Output the [x, y] coordinate of the center of the cell containing the given text.  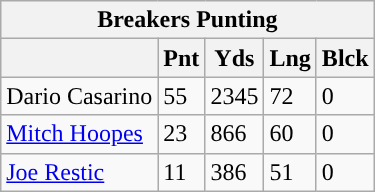
Yds [234, 58]
60 [290, 134]
Mitch Hoopes [80, 134]
2345 [234, 96]
Breakers Punting [188, 20]
Blck [345, 58]
Dario Casarino [80, 96]
866 [234, 134]
Lng [290, 58]
Joe Restic [80, 172]
55 [182, 96]
386 [234, 172]
72 [290, 96]
51 [290, 172]
11 [182, 172]
23 [182, 134]
Pnt [182, 58]
